Identify which cell holds the provided text, then report its (X, Y) central coordinate. 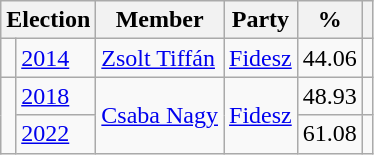
% (330, 20)
Csaba Nagy (160, 115)
Zsolt Tiffán (160, 58)
Member (160, 20)
Party (261, 20)
2018 (56, 96)
2022 (56, 134)
Election (48, 20)
48.93 (330, 96)
61.08 (330, 134)
44.06 (330, 58)
2014 (56, 58)
